Identify which cell holds the provided text, then report its [X, Y] central coordinate. 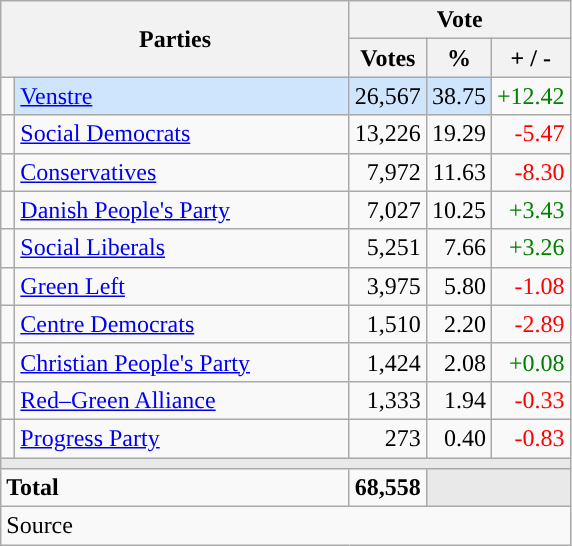
273 [388, 438]
Conservatives [182, 172]
+0.08 [530, 362]
Source [286, 526]
Green Left [182, 286]
Danish People's Party [182, 210]
38.75 [458, 96]
Total [176, 488]
3,975 [388, 286]
68,558 [388, 488]
Vote [460, 20]
5,251 [388, 248]
Parties [176, 39]
1,510 [388, 324]
-5.47 [530, 134]
1.94 [458, 400]
+3.26 [530, 248]
0.40 [458, 438]
Centre Democrats [182, 324]
5.80 [458, 286]
-8.30 [530, 172]
-0.83 [530, 438]
-2.89 [530, 324]
Christian People's Party [182, 362]
Progress Party [182, 438]
+3.43 [530, 210]
19.29 [458, 134]
10.25 [458, 210]
7,027 [388, 210]
Venstre [182, 96]
1,424 [388, 362]
26,567 [388, 96]
Social Democrats [182, 134]
1,333 [388, 400]
11.63 [458, 172]
-0.33 [530, 400]
2.08 [458, 362]
2.20 [458, 324]
-1.08 [530, 286]
13,226 [388, 134]
% [458, 58]
7.66 [458, 248]
+12.42 [530, 96]
Red–Green Alliance [182, 400]
Votes [388, 58]
+ / - [530, 58]
Social Liberals [182, 248]
7,972 [388, 172]
